Return [x, y] of the center of cell containing provided text 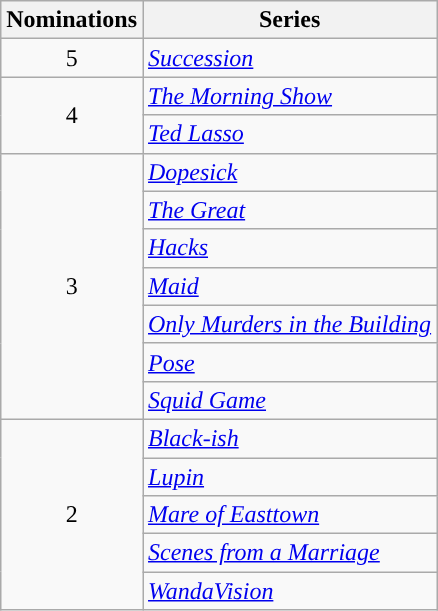
Pose [289, 362]
5 [72, 58]
The Morning Show [289, 96]
Maid [289, 286]
Ted Lasso [289, 134]
Lupin [289, 477]
3 [72, 286]
WandaVision [289, 591]
Succession [289, 58]
Nominations [72, 20]
Series [289, 20]
Hacks [289, 248]
Dopesick [289, 172]
Squid Game [289, 400]
Only Murders in the Building [289, 324]
The Great [289, 210]
Black-ish [289, 438]
Mare of Easttown [289, 515]
2 [72, 514]
Scenes from a Marriage [289, 553]
4 [72, 115]
